Pinpoint the cell where the given text exists, returning its [x, y] midpoint coordinate. 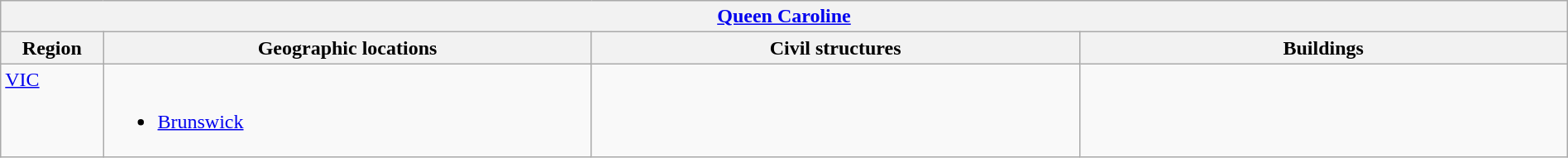
VIC [52, 111]
Queen Caroline [784, 17]
Civil structures [835, 48]
Geographic locations [347, 48]
Buildings [1323, 48]
Brunswick [347, 111]
Region [52, 48]
